Provide the [X, Y] coordinate of the cell's center where the given text is located.  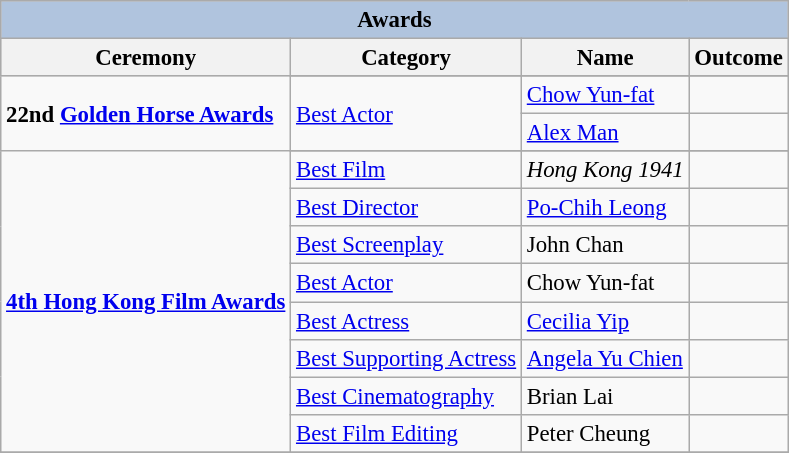
Hong Kong 1941 [605, 170]
22nd Golden Horse Awards [146, 114]
Po-Chih Leong [605, 208]
4th Hong Kong Film Awards [146, 302]
Brian Lai [605, 396]
Best Film [406, 170]
Ceremony [146, 58]
Name [605, 58]
Best Supporting Actress [406, 358]
Best Director [406, 208]
Outcome [738, 58]
Awards [394, 20]
Best Film Editing [406, 433]
Peter Cheung [605, 433]
Alex Man [605, 133]
Cecilia Yip [605, 321]
Category [406, 58]
John Chan [605, 245]
Angela Yu Chien [605, 358]
Best Cinematography [406, 396]
Best Actress [406, 321]
Best Screenplay [406, 245]
